Capture the cell that displays the provided text and extract its [X, Y] central coordinate. 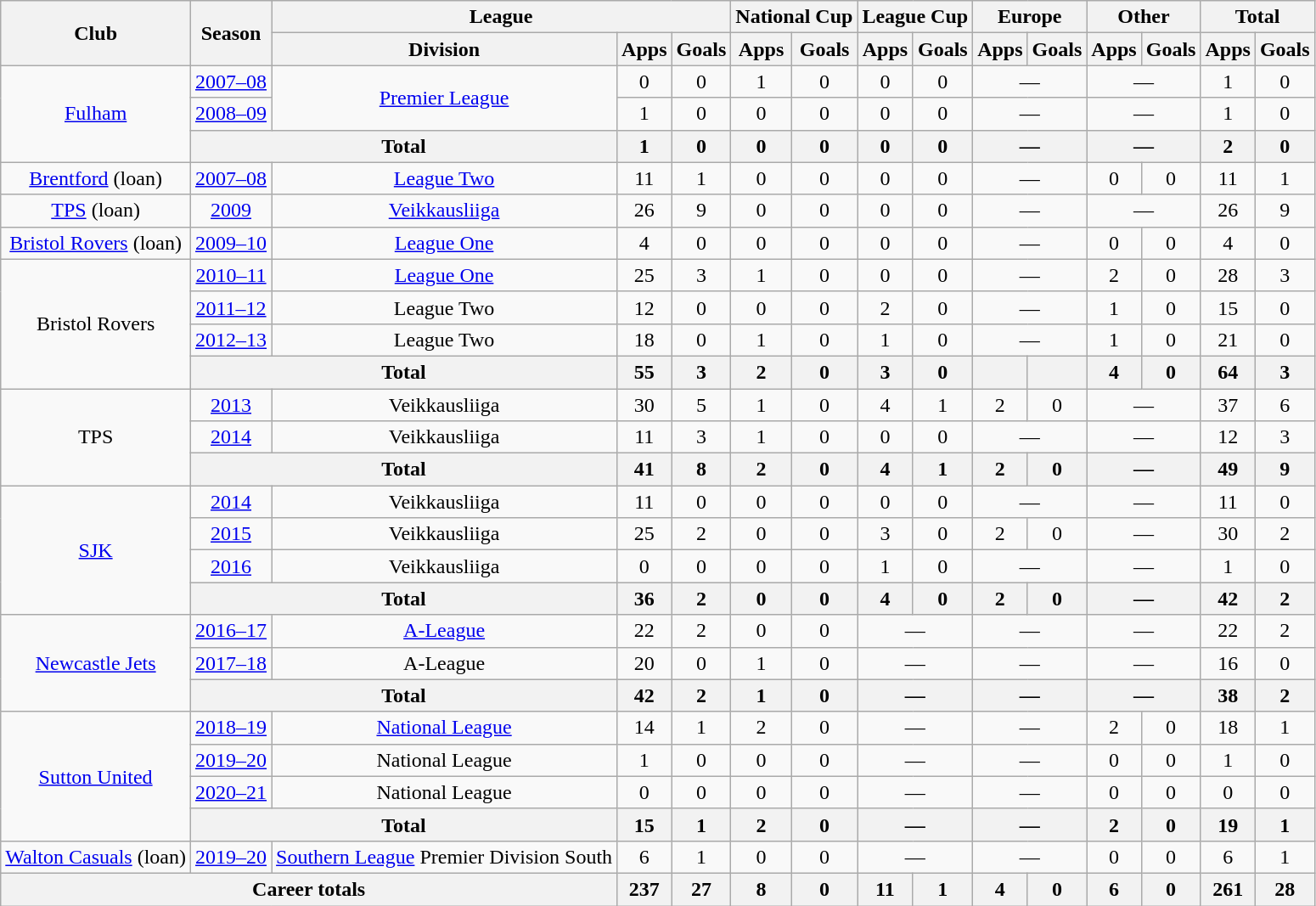
2015 [231, 534]
Walton Casuals (loan) [96, 857]
2008–09 [231, 114]
27 [701, 889]
64 [1228, 372]
2013 [231, 405]
Southern League Premier Division South [445, 857]
19 [1228, 824]
2012–13 [231, 340]
14 [644, 728]
League [501, 17]
Premier League [445, 98]
2010–11 [231, 275]
League Cup [915, 17]
Bristol Rovers (loan) [96, 243]
SJK [96, 550]
41 [644, 470]
TPS (loan) [96, 211]
2018–19 [231, 728]
16 [1228, 663]
37 [1228, 405]
Fulham [96, 114]
2009 [231, 211]
20 [644, 663]
261 [1228, 889]
Club [96, 33]
38 [1228, 695]
55 [644, 372]
Sutton United [96, 776]
2016–17 [231, 631]
2020–21 [231, 792]
2016 [231, 566]
TPS [96, 437]
Season [231, 33]
Newcastle Jets [96, 663]
2009–10 [231, 243]
Bristol Rovers [96, 324]
49 [1228, 470]
Brentford (loan) [96, 178]
Career totals [309, 889]
5 [701, 405]
2011–12 [231, 307]
Other [1144, 17]
National Cup [795, 17]
21 [1228, 340]
2017–18 [231, 663]
36 [644, 599]
Division [445, 49]
Europe [1030, 17]
237 [644, 889]
